Determine the [X, Y] coordinate at the center of the cell enclosing the given text.  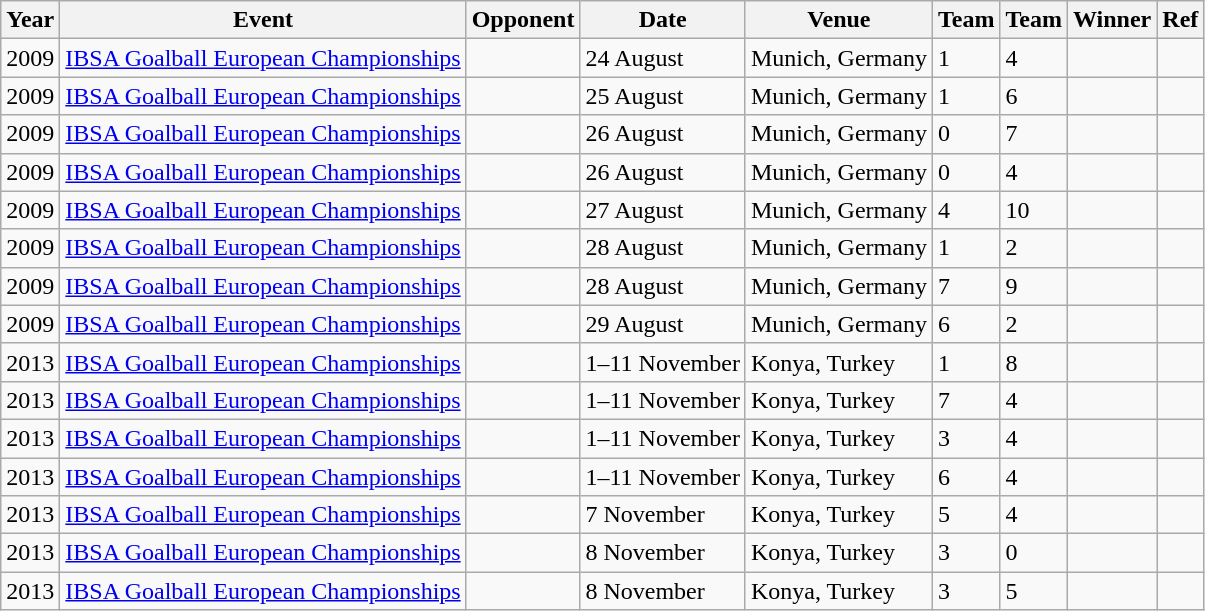
24 August [662, 58]
29 August [662, 324]
Opponent [523, 20]
Venue [838, 20]
Ref [1180, 20]
25 August [662, 96]
Event [263, 20]
27 August [662, 210]
9 [1034, 286]
7 November [662, 515]
Winner [1112, 20]
10 [1034, 210]
Date [662, 20]
Year [30, 20]
8 [1034, 362]
